Determine the (x, y) coordinate at the center of the cell enclosing the given text.  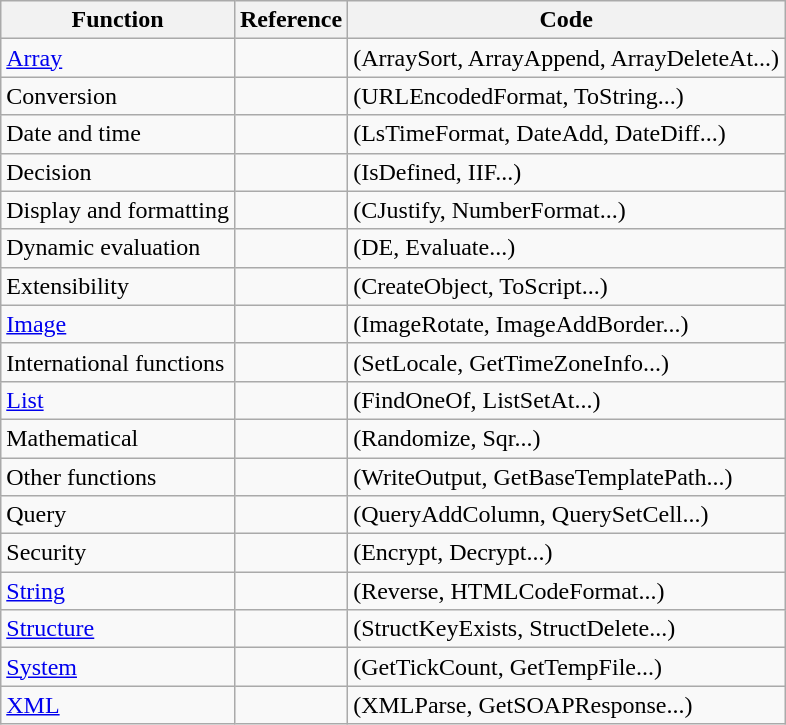
(StructKeyExists, StructDelete...) (566, 629)
(ArraySort, ArrayAppend, ArrayDeleteAt...) (566, 58)
Conversion (118, 96)
Dynamic evaluation (118, 248)
Display and formatting (118, 210)
(CJustify, NumberFormat...) (566, 210)
Date and time (118, 134)
(Encrypt, Decrypt...) (566, 553)
Query (118, 515)
(SetLocale, GetTimeZoneInfo...) (566, 362)
Mathematical (118, 438)
(Randomize, Sqr...) (566, 438)
Extensibility (118, 286)
(Reverse, HTMLCodeFormat...) (566, 591)
Function (118, 20)
(ImageRotate, ImageAddBorder...) (566, 324)
Other functions (118, 477)
XML (118, 705)
System (118, 667)
Array (118, 58)
List (118, 400)
International functions (118, 362)
(URLEncodedFormat, ToString...) (566, 96)
(LsTimeFormat, DateAdd, DateDiff...) (566, 134)
(FindOneOf, ListSetAt...) (566, 400)
(WriteOutput, GetBaseTemplatePath...) (566, 477)
Decision (118, 172)
(XMLParse, GetSOAPResponse...) (566, 705)
String (118, 591)
(QueryAddColumn, QuerySetCell...) (566, 515)
(DE, Evaluate...) (566, 248)
(IsDefined, IIF...) (566, 172)
(CreateObject, ToScript...) (566, 286)
Reference (290, 20)
Image (118, 324)
Structure (118, 629)
Security (118, 553)
Code (566, 20)
(GetTickCount, GetTempFile...) (566, 667)
